Find where the given text appears and provide that cell's center as [X, Y] coordinate. 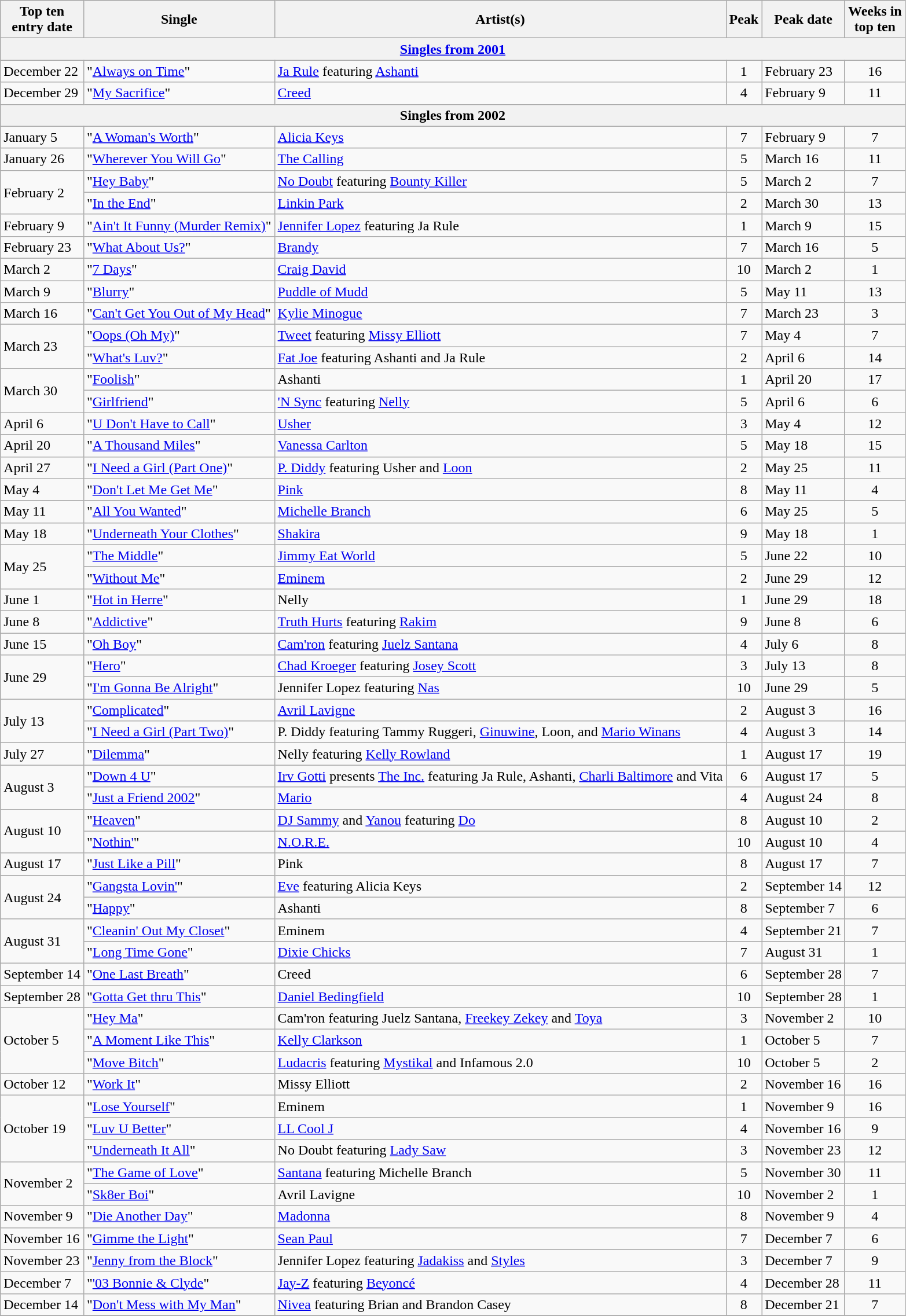
"Work It" [179, 1085]
No Doubt featuring Bounty Killer [500, 181]
Chad Kroeger featuring Josey Scott [500, 666]
"7 Days" [179, 269]
"Long Time Gone" [179, 952]
P. Diddy featuring Usher and Loon [500, 468]
April 27 [42, 468]
"In the End" [179, 203]
Daniel Bedingfield [500, 996]
"Can't Get You Out of My Head" [179, 314]
Jennifer Lopez featuring Nas [500, 688]
Jennifer Lopez featuring Jadakiss and Styles [500, 1260]
"Down 4 U" [179, 776]
"Gotta Get thru This" [179, 996]
Vanessa Carlton [500, 446]
"I Need a Girl (Part Two)" [179, 732]
January 26 [42, 159]
"Sk8er Boi" [179, 1194]
Ja Rule featuring Ashanti [500, 71]
LL Cool J [500, 1128]
"Nothin'" [179, 842]
"Die Another Day" [179, 1216]
DJ Sammy and Yanou featuring Do [500, 820]
Nelly [500, 600]
"Foolish" [179, 380]
"Happy" [179, 908]
February 2 [42, 192]
Nelly featuring Kelly Rowland [500, 754]
"Girlfriend" [179, 402]
"Luv U Better" [179, 1128]
"Underneath Your Clothes" [179, 534]
Peak date [804, 20]
December 22 [42, 71]
September 7 [804, 908]
Eve featuring Alicia Keys [500, 886]
Tweet featuring Missy Elliott [500, 336]
Alicia Keys [500, 137]
Weeks intop ten [875, 20]
Missy Elliott [500, 1085]
Truth Hurts featuring Rakim [500, 622]
"Hero" [179, 666]
Kelly Clarkson [500, 1041]
"Oops (Oh My)" [179, 336]
Jay-Z featuring Beyoncé [500, 1282]
Madonna [500, 1216]
"Lose Yourself" [179, 1107]
December 29 [42, 93]
The Calling [500, 159]
No Doubt featuring Lady Saw [500, 1150]
Single [179, 20]
"Gangsta Lovin'" [179, 886]
19 [875, 754]
Singles from 2002 [453, 115]
October 12 [42, 1085]
"Addictive" [179, 622]
December 21 [804, 1304]
"A Thousand Miles" [179, 446]
"Dilemma" [179, 754]
Brandy [500, 247]
"Just Like a Pill" [179, 864]
Dixie Chicks [500, 952]
Santana featuring Michelle Branch [500, 1172]
Mario [500, 798]
Singles from 2001 [453, 49]
"All You Wanted" [179, 512]
"Complicated" [179, 710]
October 19 [42, 1128]
"Gimme the Light" [179, 1238]
September 21 [804, 930]
Top tenentry date [42, 20]
Artist(s) [500, 20]
Linkin Park [500, 203]
Nivea featuring Brian and Brandon Casey [500, 1304]
December 28 [804, 1282]
P. Diddy featuring Tammy Ruggeri, Ginuwine, Loon, and Mario Winans [500, 732]
"Hot in Herre" [179, 600]
January 5 [42, 137]
"Heaven" [179, 820]
Puddle of Mudd [500, 291]
June 15 [42, 644]
June 22 [804, 556]
"I'm Gonna Be Alright" [179, 688]
"Don't Mess with My Man" [179, 1304]
Fat Joe featuring Ashanti and Ja Rule [500, 358]
Jennifer Lopez featuring Ja Rule [500, 225]
Peak [744, 20]
"Cleanin' Out My Closet" [179, 930]
N.O.R.E. [500, 842]
November 30 [804, 1172]
Michelle Branch [500, 512]
"One Last Breath" [179, 974]
December 14 [42, 1304]
"The Middle" [179, 556]
Ludacris featuring Mystikal and Infamous 2.0 [500, 1063]
"Jenny from the Block" [179, 1260]
Cam'ron featuring Juelz Santana, Freekey Zekey and Toya [500, 1019]
July 6 [804, 644]
"Just a Friend 2002" [179, 798]
Kylie Minogue [500, 314]
"A Woman's Worth" [179, 137]
"Always on Time" [179, 71]
"Hey Ma" [179, 1019]
"What's Luv?" [179, 358]
Sean Paul [500, 1238]
July 27 [42, 754]
'N Sync featuring Nelly [500, 402]
Cam'ron featuring Juelz Santana [500, 644]
"Underneath It All" [179, 1150]
"Blurry" [179, 291]
18 [875, 600]
"U Don't Have to Call" [179, 424]
"The Game of Love" [179, 1172]
"Ain't It Funny (Murder Remix)" [179, 225]
"My Sacrifice" [179, 93]
Usher [500, 424]
Irv Gotti presents The Inc. featuring Ja Rule, Ashanti, Charli Baltimore and Vita [500, 776]
"A Moment Like This" [179, 1041]
June 1 [42, 600]
"Move Bitch" [179, 1063]
"'03 Bonnie & Clyde" [179, 1282]
17 [875, 380]
"Wherever You Will Go" [179, 159]
Craig David [500, 269]
"Oh Boy" [179, 644]
"Without Me" [179, 578]
"I Need a Girl (Part One)" [179, 468]
Jimmy Eat World [500, 556]
Shakira [500, 534]
"Hey Baby" [179, 181]
"What About Us?" [179, 247]
"Don't Let Me Get Me" [179, 490]
